Output the [x, y] coordinate of the center of the cell containing the given text.  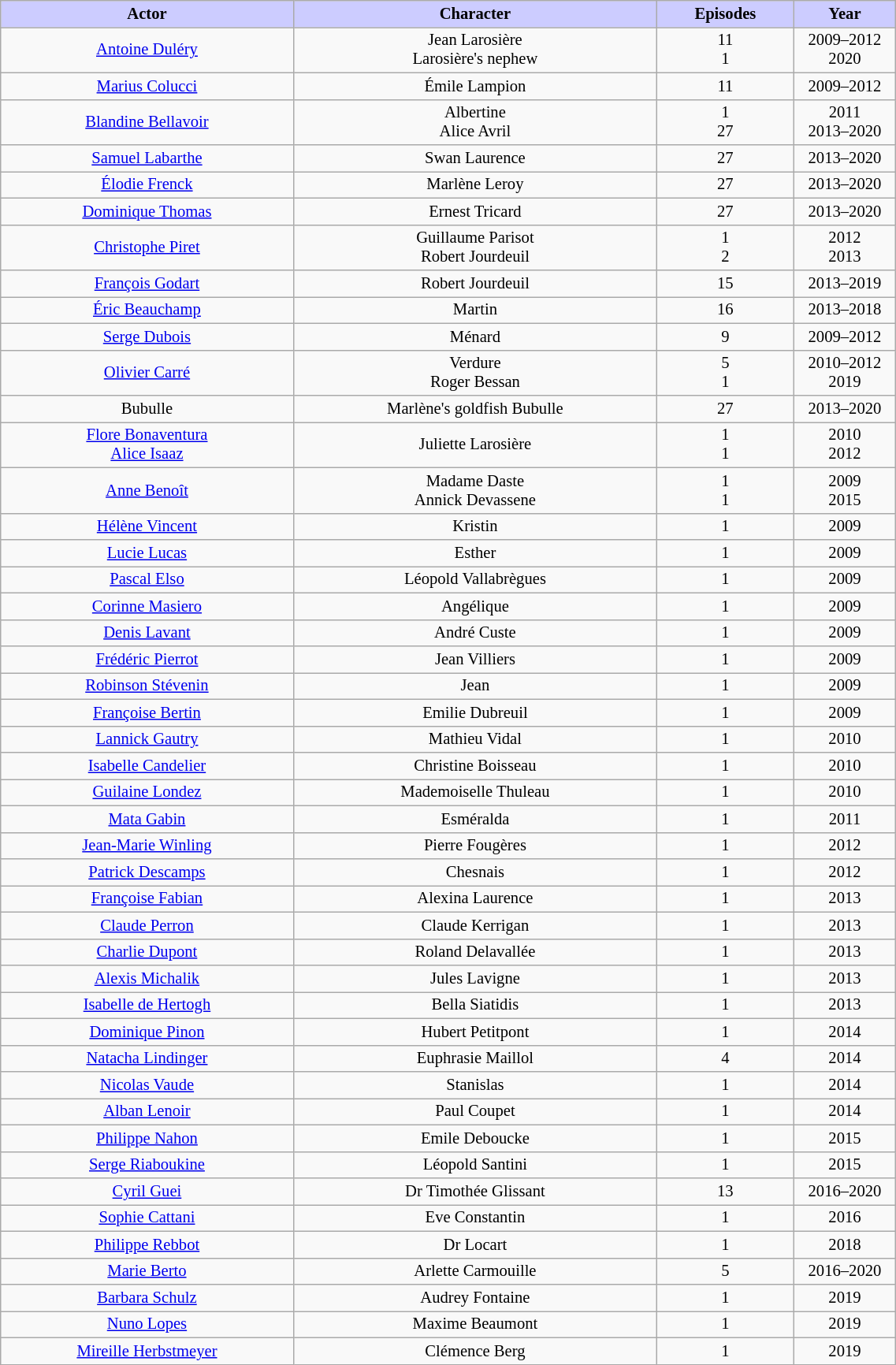
Roland Delavallée [475, 952]
2009–20122020 [845, 50]
Year [845, 13]
Bella Siatidis [475, 1005]
Paul Coupet [475, 1111]
2013–2019 [845, 283]
Léopold Vallabrègues [475, 579]
Serge Riaboukine [147, 1165]
Kristin [475, 526]
Alexis Michalik [147, 978]
Lannick Gautry [147, 739]
Nuno Lopes [147, 1324]
Lucie Lucas [147, 552]
Françoise Fabian [147, 898]
Actor [147, 13]
20092015 [845, 490]
Marie Berto [147, 1271]
Madame DasteAnnick Devassene [475, 490]
Émile Lampion [475, 86]
Dominique Thomas [147, 211]
Chesnais [475, 872]
Isabelle Candelier [147, 765]
Patrick Descamps [147, 872]
Clémence Berg [475, 1351]
Philippe Nahon [147, 1138]
Ernest Tricard [475, 211]
Sophie Cattani [147, 1218]
Claude Perron [147, 925]
Jean LarosièreLarosière's nephew [475, 50]
Mireille Herbstmeyer [147, 1351]
Episodes [725, 13]
9 [725, 337]
Marius Colucci [147, 86]
André Custe [475, 633]
20112013–2020 [845, 122]
2018 [845, 1244]
Guillaume ParisotRobert Jourdeuil [475, 247]
Françoise Bertin [147, 712]
15 [725, 283]
Robert Jourdeuil [475, 283]
Esther [475, 552]
Pierre Fougères [475, 846]
2013–2018 [845, 310]
Frédéric Pierrot [147, 660]
Mata Gabin [147, 819]
51 [725, 373]
Christophe Piret [147, 247]
Hubert Petitpont [475, 1032]
Stanislas [475, 1085]
Dominique Pinon [147, 1032]
111 [725, 50]
Hélène Vincent [147, 526]
Character [475, 13]
Esméralda [475, 819]
Marlène Leroy [475, 184]
Antoine Duléry [147, 50]
16 [725, 310]
Blandine Bellavoir [147, 122]
Maxime Beaumont [475, 1324]
13 [725, 1191]
Pascal Elso [147, 579]
Corinne Masiero [147, 606]
Bubulle [147, 409]
2016 [845, 1218]
Olivier Carré [147, 373]
Jean Villiers [475, 660]
AlbertineAlice Avril [475, 122]
Eve Constantin [475, 1218]
Denis Lavant [147, 633]
Flore BonaventuraAlice Isaaz [147, 444]
Cyril Guei [147, 1191]
Audrey Fontaine [475, 1298]
Serge Dubois [147, 337]
Nicolas Vaude [147, 1085]
Christine Boisseau [475, 765]
Éric Beauchamp [147, 310]
Léopold Santini [475, 1165]
5 [725, 1271]
Barbara Schulz [147, 1298]
Jean-Marie Winling [147, 846]
Élodie Frenck [147, 184]
Angélique [475, 606]
Anne Benoît [147, 490]
Euphrasie Maillol [475, 1058]
Martin [475, 310]
12 [725, 247]
Guilaine Londez [147, 792]
Jean [475, 686]
Juliette Larosière [475, 444]
Charlie Dupont [147, 952]
Dr Locart [475, 1244]
Natacha Lindinger [147, 1058]
Claude Kerrigan [475, 925]
2010–20122019 [845, 373]
127 [725, 122]
Dr Timothée Glissant [475, 1191]
Marlène's goldfish Bubulle [475, 409]
Isabelle de Hertogh [147, 1005]
Robinson Stévenin [147, 686]
François Godart [147, 283]
VerdureRoger Bessan [475, 373]
Arlette Carmouille [475, 1271]
20102012 [845, 444]
4 [725, 1058]
Emilie Dubreuil [475, 712]
20122013 [845, 247]
Alexina Laurence [475, 898]
Swan Laurence [475, 158]
Emile Deboucke [475, 1138]
Jules Lavigne [475, 978]
Mademoiselle Thuleau [475, 792]
Alban Lenoir [147, 1111]
2011 [845, 819]
Philippe Rebbot [147, 1244]
Ménard [475, 337]
Mathieu Vidal [475, 739]
Samuel Labarthe [147, 158]
